For the text-containing cell, return its midpoint in (X, Y) coordinate format. 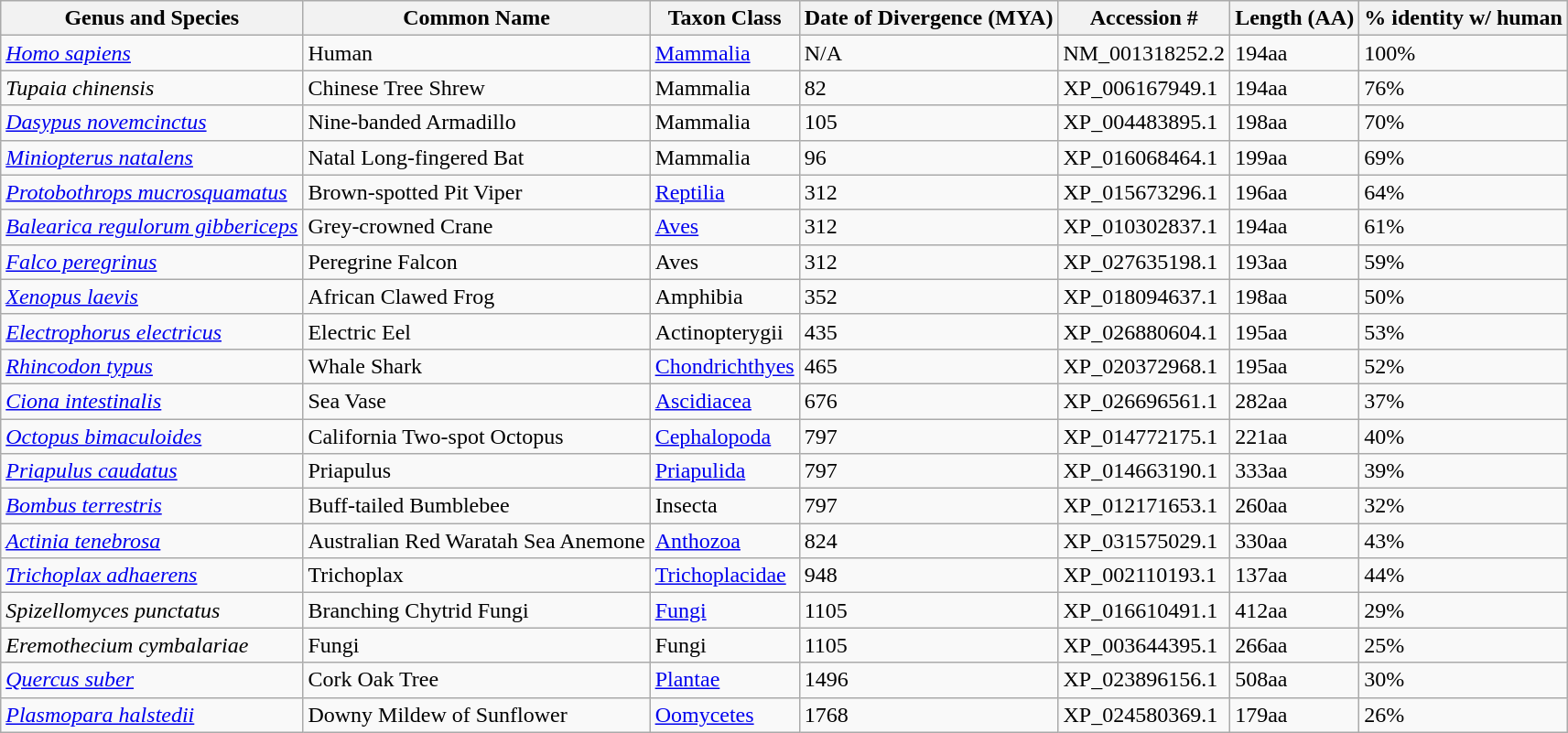
412aa (1294, 610)
Nine-banded Armadillo (476, 123)
Miniopterus natalens (152, 157)
435 (928, 331)
Cephalopoda (725, 437)
% identity w/ human (1464, 18)
Brown-spotted Pit Viper (476, 192)
XP_023896156.1 (1144, 680)
Reptilia (725, 192)
XP_002110193.1 (1144, 576)
26% (1464, 715)
Insecta (725, 506)
XP_016068464.1 (1144, 157)
Human (476, 53)
199aa (1294, 157)
1496 (928, 680)
676 (928, 401)
64% (1464, 192)
Ciona intestinalis (152, 401)
52% (1464, 366)
40% (1464, 437)
Trichoplax adhaerens (152, 576)
948 (928, 576)
Downy Mildew of Sunflower (476, 715)
XP_012171653.1 (1144, 506)
53% (1464, 331)
Taxon Class (725, 18)
Whale Shark (476, 366)
XP_026880604.1 (1144, 331)
193aa (1294, 262)
508aa (1294, 680)
Trichoplacidae (725, 576)
Natal Long-fingered Bat (476, 157)
XP_020372968.1 (1144, 366)
XP_003644395.1 (1144, 645)
Australian Red Waratah Sea Anemone (476, 541)
Length (AA) (1294, 18)
Grey-crowned Crane (476, 227)
Priapulus (476, 471)
Priapulus caudatus (152, 471)
Actinopterygii (725, 331)
Cork Oak Tree (476, 680)
Buff-tailed Bumblebee (476, 506)
352 (928, 296)
XP_016610491.1 (1144, 610)
330aa (1294, 541)
44% (1464, 576)
Dasypus novemcinctus (152, 123)
Accession # (1144, 18)
XP_018094637.1 (1144, 296)
N/A (928, 53)
824 (928, 541)
266aa (1294, 645)
Anthozoa (725, 541)
Rhincodon typus (152, 366)
100% (1464, 53)
XP_014663190.1 (1144, 471)
Xenopus laevis (152, 296)
XP_014772175.1 (1144, 437)
282aa (1294, 401)
196aa (1294, 192)
Branching Chytrid Fungi (476, 610)
221aa (1294, 437)
Eremothecium cymbalariae (152, 645)
43% (1464, 541)
Actinia tenebrosa (152, 541)
NM_001318252.2 (1144, 53)
Spizellomyces punctatus (152, 610)
Tupaia chinensis (152, 88)
Amphibia (725, 296)
260aa (1294, 506)
Balearica regulorum gibbericeps (152, 227)
69% (1464, 157)
1768 (928, 715)
32% (1464, 506)
Electrophorus electricus (152, 331)
California Two-spot Octopus (476, 437)
Peregrine Falcon (476, 262)
XP_026696561.1 (1144, 401)
Electric Eel (476, 331)
Plasmopara halstedii (152, 715)
Oomycetes (725, 715)
Falco peregrinus (152, 262)
82 (928, 88)
59% (1464, 262)
Priapulida (725, 471)
African Clawed Frog (476, 296)
XP_024580369.1 (1144, 715)
Common Name (476, 18)
105 (928, 123)
Ascidiacea (725, 401)
Chondrichthyes (725, 366)
Homo sapiens (152, 53)
25% (1464, 645)
Genus and Species (152, 18)
333aa (1294, 471)
Date of Divergence (MYA) (928, 18)
Plantae (725, 680)
Bombus terrestris (152, 506)
Sea Vase (476, 401)
37% (1464, 401)
Octopus bimaculoides (152, 437)
50% (1464, 296)
29% (1464, 610)
XP_006167949.1 (1144, 88)
XP_015673296.1 (1144, 192)
Chinese Tree Shrew (476, 88)
61% (1464, 227)
39% (1464, 471)
XP_031575029.1 (1144, 541)
Protobothrops mucrosquamatus (152, 192)
70% (1464, 123)
XP_027635198.1 (1144, 262)
XP_010302837.1 (1144, 227)
96 (928, 157)
76% (1464, 88)
Trichoplax (476, 576)
Quercus suber (152, 680)
179aa (1294, 715)
465 (928, 366)
30% (1464, 680)
XP_004483895.1 (1144, 123)
137aa (1294, 576)
